Pinpoint the cell where the given text exists, returning its (X, Y) midpoint coordinate. 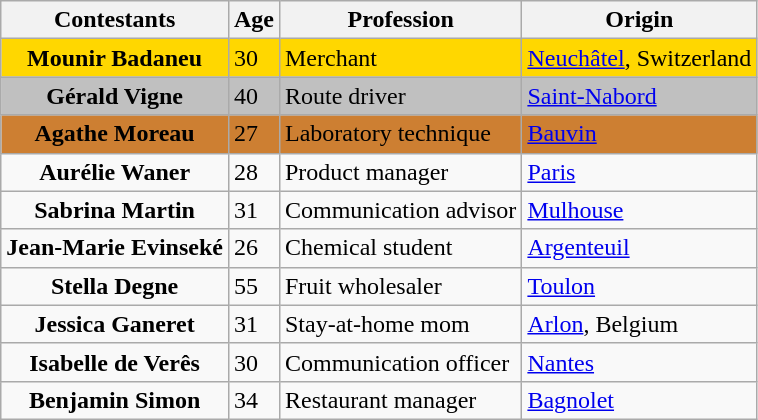
Argenteuil (640, 248)
Profession (400, 20)
Saint-Nabord (640, 96)
26 (254, 248)
Restaurant manager (400, 400)
Mounir Badaneu (115, 58)
Stay-at-home mom (400, 324)
Bauvin (640, 134)
34 (254, 400)
Aurélie Waner (115, 172)
55 (254, 286)
40 (254, 96)
Mulhouse (640, 210)
Arlon, Belgium (640, 324)
Sabrina Martin (115, 210)
Gérald Vigne (115, 96)
Paris (640, 172)
Fruit wholesaler (400, 286)
Bagnolet (640, 400)
Isabelle de Verês (115, 362)
Contestants (115, 20)
Jessica Ganeret (115, 324)
Stella Degne (115, 286)
Laboratory technique (400, 134)
28 (254, 172)
Neuchâtel, Switzerland (640, 58)
Communication advisor (400, 210)
Benjamin Simon (115, 400)
27 (254, 134)
Agathe Moreau (115, 134)
Merchant (400, 58)
Origin (640, 20)
Toulon (640, 286)
Jean-Marie Evinseké (115, 248)
Communication officer (400, 362)
Product manager (400, 172)
Nantes (640, 362)
Route driver (400, 96)
Age (254, 20)
Chemical student (400, 248)
